Return [x, y] of the center of cell containing provided text 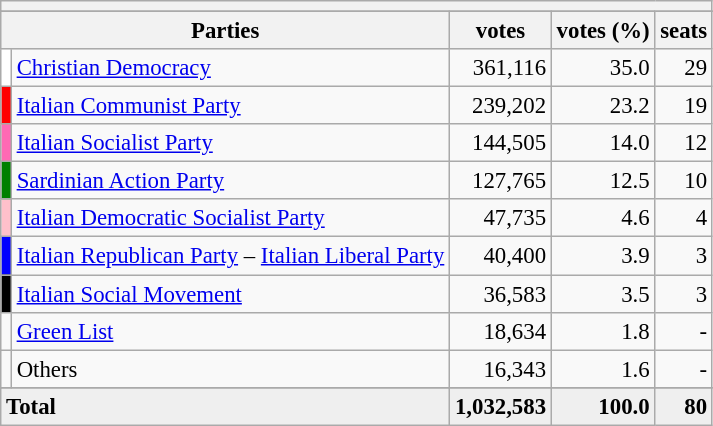
23.2 [603, 106]
18,634 [501, 331]
239,202 [501, 106]
12.5 [603, 181]
Total [226, 406]
144,505 [501, 143]
19 [684, 106]
3.9 [603, 256]
29 [684, 68]
10 [684, 181]
Others [230, 369]
Christian Democracy [230, 68]
1.6 [603, 369]
Green List [230, 331]
Italian Social Movement [230, 294]
47,735 [501, 219]
votes (%) [603, 31]
Italian Republican Party – Italian Liberal Party [230, 256]
1.8 [603, 331]
seats [684, 31]
4 [684, 219]
35.0 [603, 68]
3.5 [603, 294]
Sardinian Action Party [230, 181]
14.0 [603, 143]
votes [501, 31]
36,583 [501, 294]
1,032,583 [501, 406]
80 [684, 406]
Parties [226, 31]
Italian Democratic Socialist Party [230, 219]
127,765 [501, 181]
Italian Socialist Party [230, 143]
16,343 [501, 369]
100.0 [603, 406]
Italian Communist Party [230, 106]
361,116 [501, 68]
40,400 [501, 256]
12 [684, 143]
4.6 [603, 219]
